Identify which cell holds the provided text, then report its (X, Y) central coordinate. 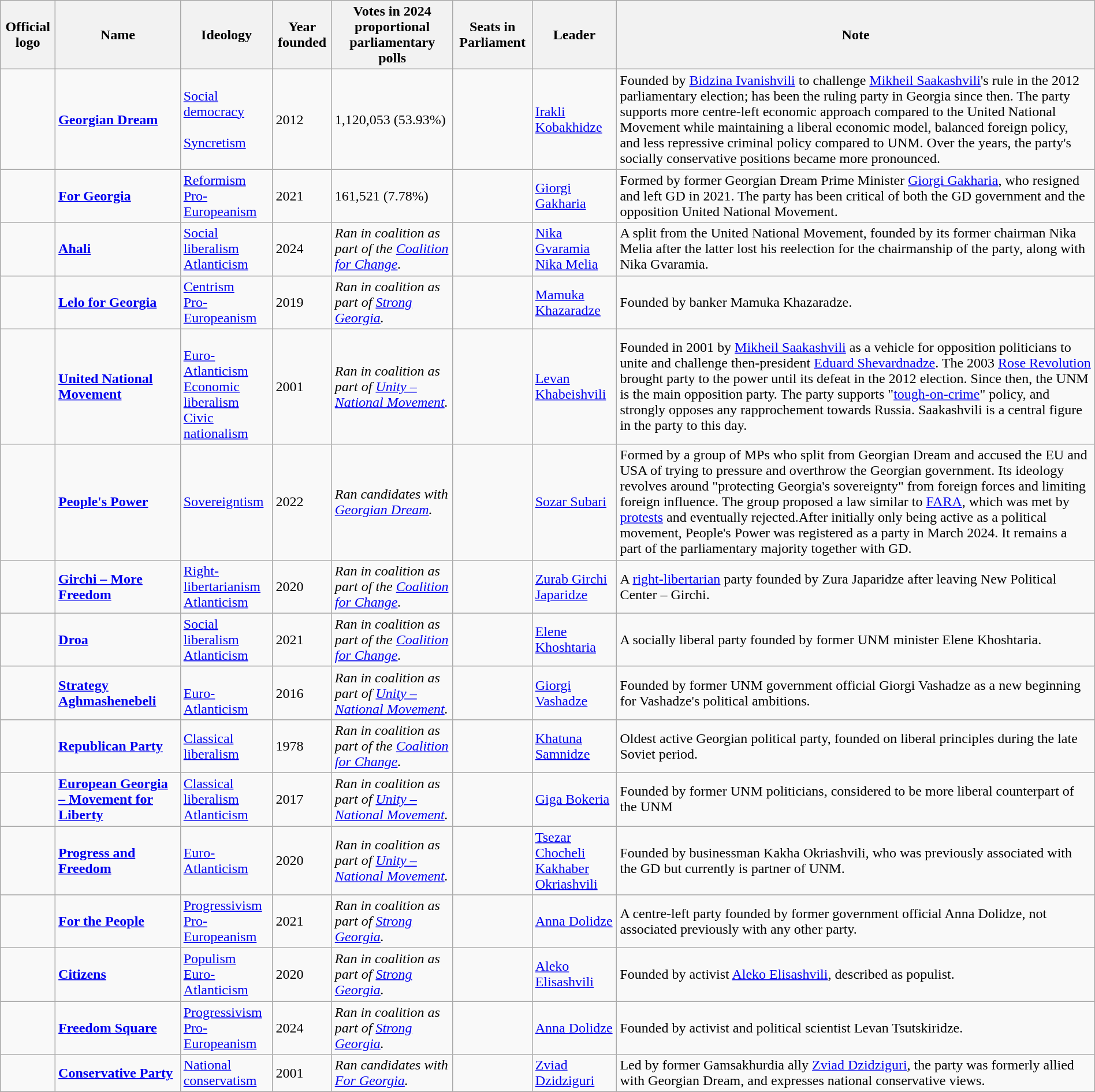
Year founded (302, 35)
Ideology (226, 35)
Elene Khoshtaria (574, 640)
Founded by activist and political scientist Levan Tsutskiridze. (856, 1028)
Zviad Dzidziguri (574, 1074)
United National Movement (118, 387)
Leader (574, 35)
Social democracySyncretism (226, 119)
Official logo (28, 35)
Citizens (118, 975)
Tsezar ChocheliKakhaber Okriashvili (574, 861)
Oldest active Georgian political party, founded on liberal principles during the late Soviet period. (856, 746)
Progress and Freedom (118, 861)
PopulismEuro-Atlanticism (226, 975)
Girchi – More Freedom (118, 586)
CentrismPro-Europeanism (226, 302)
Lelo for Georgia (118, 302)
Led by former Gamsakhurdia ally Zviad Dzidziguri, the party was formerly allied with Georgian Dream, and expresses national conservative views. (856, 1074)
Euro-AtlanticismEconomic liberalismCivic nationalism (226, 387)
2017 (302, 799)
1978 (302, 746)
2012 (302, 119)
Sozar Subari (574, 502)
A centre-left party founded by former government official Anna Dolidze, not associated previously with any other party. (856, 922)
1,120,053 (53.93%) (392, 119)
ReformismPro-Europeanism (226, 196)
For Georgia (118, 196)
2016 (302, 693)
Mamuka Khazaradze (574, 302)
Georgian Dream (118, 119)
Strategy Aghmashenebeli (118, 693)
Droa (118, 640)
Right-libertarianismAtlanticism (226, 586)
Founded by businessman Kakha Okriashvili, who was previously associated with the GD but currently is partner of UNM. (856, 861)
Aleko Elisashvili (574, 975)
161,521 (7.78%) (392, 196)
Freedom Square (118, 1028)
Seats in Parliament (492, 35)
National conservatism (226, 1074)
Giorgi Gakharia (574, 196)
European Georgia – Movement for Liberty (118, 799)
Giga Bokeria (574, 799)
Founded by activist Aleko Elisashvili, described as populist. (856, 975)
Founded by banker Mamuka Khazaradze. (856, 302)
Conservative Party (118, 1074)
Khatuna Samnidze (574, 746)
Nika GvaramiaNika Melia (574, 249)
Sovereigntism (226, 502)
Zurab Girchi Japaridze (574, 586)
Votes in 2024 proportional parliamentary polls (392, 35)
Classical liberalism (226, 746)
Levan Khabeishvili (574, 387)
Founded by former UNM government official Giorgi Vashadze as a new beginning for Vashadze's political ambitions. (856, 693)
Ran candidates with For Georgia. (392, 1074)
Republican Party (118, 746)
A socially liberal party founded by former UNM minister Elene Khoshtaria. (856, 640)
Ahali (118, 249)
2019 (302, 302)
A right-libertarian party founded by Zura Japaridze after leaving New Political Center – Girchi. (856, 586)
Giorgi Vashadze (574, 693)
Classical liberalismAtlanticism (226, 799)
For the People (118, 922)
Founded by former UNM politicians, considered to be more liberal counterpart of the UNM (856, 799)
Ran candidates with Georgian Dream. (392, 502)
Note (856, 35)
People's Power (118, 502)
Irakli Kobakhidze (574, 119)
Name (118, 35)
2022 (302, 502)
